Determine the (x, y) coordinate at the center of the cell enclosing the given text.  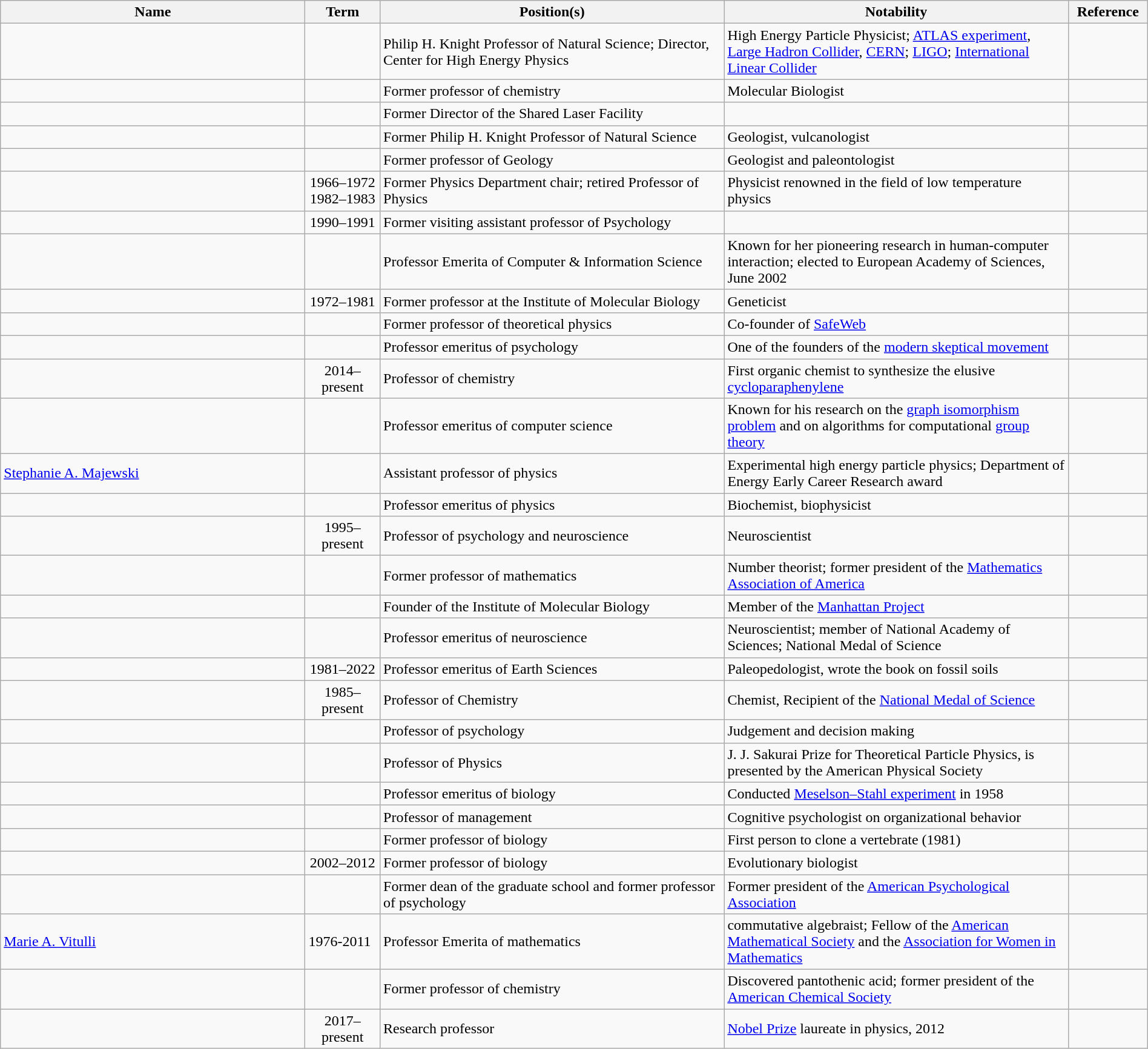
Term (343, 12)
commutative algebraist; Fellow of the American Mathematical Society and the Association for Women in Mathematics (896, 942)
Professor of management (552, 817)
First organic chemist to synthesize the elusive cycloparaphenylene (896, 378)
Former professor of theoretical physics (552, 324)
Professor of psychology (552, 731)
Professor of chemistry (552, 378)
Evolutionary biologist (896, 863)
J. J. Sakurai Prize for Theoretical Particle Physics, is presented by the American Physical Society (896, 763)
Geologist and paleontologist (896, 160)
Former president of the American Psychological Association (896, 893)
Former visiting assistant professor of Psychology (552, 222)
Geneticist (896, 301)
Professor Emerita of mathematics (552, 942)
Former professor of Geology (552, 160)
Number theorist; former president of the Mathematics Association of America (896, 575)
Founder of the Institute of Molecular Biology (552, 607)
2017–present (343, 1029)
Professor emeritus of neuroscience (552, 638)
Member of the Manhattan Project (896, 607)
Assistant professor of physics (552, 473)
Former Director of the Shared Laser Facility (552, 114)
Stephanie A. Majewski (153, 473)
Experimental high energy particle physics; Department of Energy Early Career Research award (896, 473)
Professor Emerita of Computer & Information Science (552, 261)
Marie A. Vitulli (153, 942)
2014–present (343, 378)
Professor emeritus of biology (552, 794)
Professor of Physics (552, 763)
Geologist, vulcanologist (896, 137)
Chemist, Recipient of the National Medal of Science (896, 700)
Nobel Prize laureate in physics, 2012 (896, 1029)
Professor emeritus of physics (552, 505)
Reference (1108, 12)
Cognitive psychologist on organizational behavior (896, 817)
Conducted Meselson–Stahl experiment in 1958 (896, 794)
Molecular Biologist (896, 91)
Discovered pantothenic acid; former president of the American Chemical Society (896, 989)
Biochemist, biophysicist (896, 505)
Professor emeritus of computer science (552, 426)
1990–1991 (343, 222)
Neuroscientist (896, 536)
1972–1981 (343, 301)
Former Physics Department chair; retired Professor of Physics (552, 191)
Name (153, 12)
Physicist renowned in the field of low temperature physics (896, 191)
1966–19721982–1983 (343, 191)
One of the founders of the modern skeptical movement (896, 347)
Research professor (552, 1029)
First person to clone a vertebrate (1981) (896, 840)
Known for her pioneering research in human-computer interaction; elected to European Academy of Sciences, June 2002 (896, 261)
Philip H. Knight Professor of Natural Science; Director, Center for High Energy Physics (552, 51)
1995–present (343, 536)
Professor emeritus of Earth Sciences (552, 669)
Neuroscientist; member of National Academy of Sciences; National Medal of Science (896, 638)
1981–2022 (343, 669)
High Energy Particle Physicist; ATLAS experiment, Large Hadron Collider, CERN; LIGO; International Linear Collider (896, 51)
1985–present (343, 700)
Paleopedologist, wrote the book on fossil soils (896, 669)
2002–2012 (343, 863)
Former professor of mathematics (552, 575)
Co-founder of SafeWeb (896, 324)
Notability (896, 12)
Judgement and decision making (896, 731)
Former professor at the Institute of Molecular Biology (552, 301)
Former Philip H. Knight Professor of Natural Science (552, 137)
1976-2011 (343, 942)
Former dean of the graduate school and former professor of psychology (552, 893)
Professor of psychology and neuroscience (552, 536)
Position(s) (552, 12)
Professor emeritus of psychology (552, 347)
Known for his research on the graph isomorphism problem and on algorithms for computational group theory (896, 426)
Professor of Chemistry (552, 700)
